Output the (x, y) coordinate of the center of the cell containing the given text.  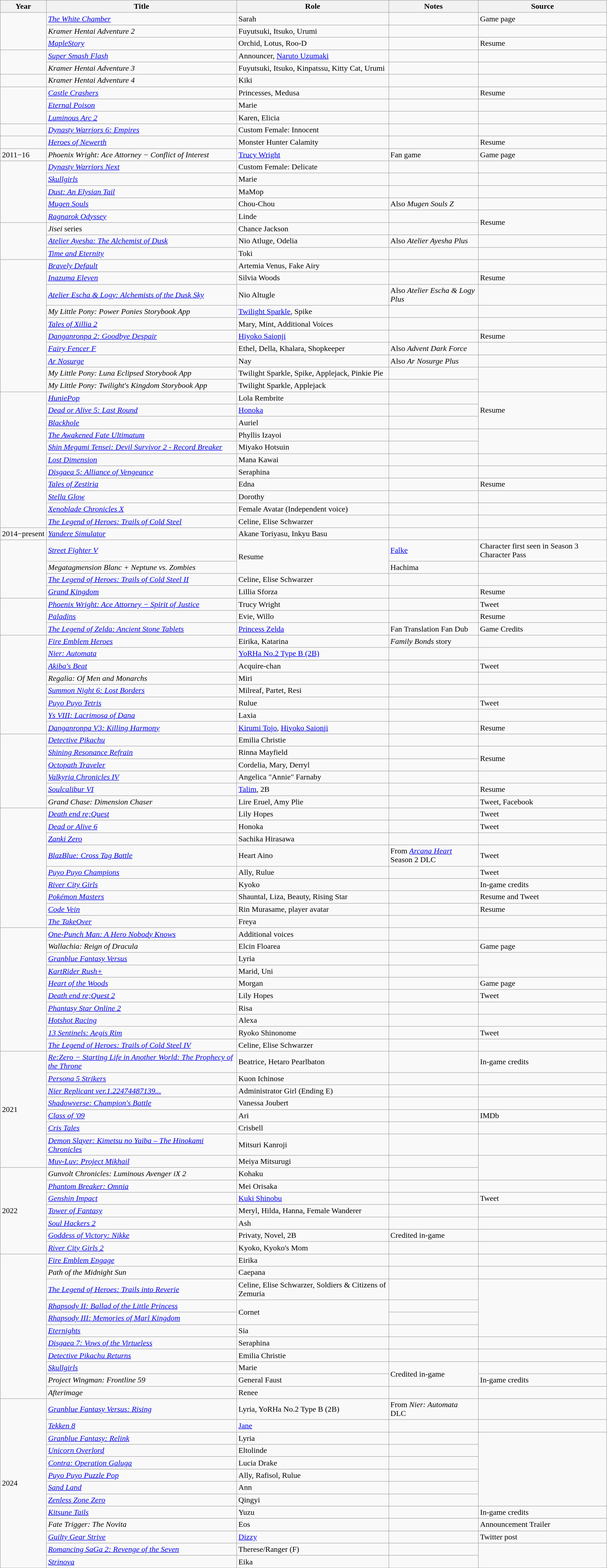
The Legend of Heroes: Trails into Reverie (141, 1289)
Shin Megami Tensei: Devil Survivor 2 - Record Breaker (141, 447)
Also Mugen Souls Z (434, 204)
Afterimage (141, 1393)
Nio Altugle (313, 295)
Artemia Venus, Fake Airy (313, 266)
2022 (23, 1211)
Fuyutsuki, Itsuko, Urumi (313, 31)
Character first seen in Season 3 Character Pass (542, 550)
Ethel, Della, Khalara, Shopkeeper (313, 348)
Dynasty Warriors 6: Empires (141, 130)
Dust: An Elysian Tail (141, 192)
Danganronpa V3: Killing Harmony (141, 728)
Twilight Sparkle, Spike (313, 311)
Genshin Impact (141, 1199)
The White Chamber (141, 19)
Female Avatar (Independent voice) (313, 509)
Dynasty Warriors Next (141, 167)
Tales of Xillia 2 (141, 324)
KartRider Rush+ (141, 971)
The Legend of Heroes: Trails of Cold Steel (141, 521)
Fire Emblem Engage (141, 1260)
Wallachia: Reign of Dracula (141, 946)
Project Wingman: Frontline 59 (141, 1380)
Resume and Tweet (542, 897)
Lucia Drake (313, 1463)
Bravely Default (141, 266)
Strinova (141, 1562)
Gunvolt Chronicles: Luminous Avenger iX 2 (141, 1174)
Disgaea 5: Alliance of Vengeance (141, 472)
Nier Replicant ver.1.22474487139... (141, 1091)
Angelica "Annie" Farnaby (313, 777)
Sand Land (141, 1488)
Custom Female: Innocent (313, 130)
Yuzu (313, 1512)
Administrator Girl (Ending E) (313, 1091)
Phoenix Wright: Ace Attorney − Conflict of Interest (141, 155)
Akane Toriyasu, Inkyu Basu (313, 534)
Eirika, Katarina (313, 641)
The Awakened Fate Ultimatum (141, 435)
Kirumi Tojo, Hiyoko Saionji (313, 728)
Therese/Ranger (F) (313, 1549)
Tales of Zestiria (141, 484)
Year (23, 6)
My Little Pony: Twilight's Kingdom Storybook App (141, 386)
Regalia: Of Men and Monarchs (141, 678)
Ari (313, 1116)
Mei Orisaka (313, 1186)
Eternights (141, 1331)
Akiba's Beat (141, 666)
Crisbell (313, 1128)
Freya (313, 922)
Twilight Sparkle, Applejack (313, 386)
Role (313, 6)
My Little Pony: Luna Eclipsed Storybook App (141, 373)
Princesses, Medusa (313, 93)
River City Girls 2 (141, 1248)
Talim, 2B (313, 790)
Death end re;Quest 2 (141, 996)
Heart of the Woods (141, 983)
Marid, Uni (313, 971)
MapleStory (141, 43)
Octopath Traveler (141, 765)
Phantom Breaker: Omnia (141, 1186)
The Legend of Zelda: Ancient Stone Tablets (141, 629)
Source (542, 6)
Ar Nosurge (141, 361)
Sarah (313, 19)
Miri (313, 678)
Shauntal, Liza, Beauty, Rising Star (313, 897)
Twitter post (542, 1537)
Eternal Poison (141, 105)
Soul Hackers 2 (141, 1223)
Muv-Luv: Project Mikhail (141, 1161)
Meryl, Hilda, Hanna, Female Wanderer (313, 1211)
Blackhole (141, 423)
Contra: Operation Galuga (141, 1463)
Tower of Fantasy (141, 1211)
Granblue Fantasy: Relink (141, 1438)
From Nier: AutomataDLC (434, 1409)
Grand Kingdom (141, 592)
My Little Pony: Power Ponies Storybook App (141, 311)
Renee (313, 1393)
Also Advent Dark Force (434, 348)
Hiyoko Saionji (313, 336)
Orchid, Lotus, Roo-D (313, 43)
Puyo Puyo Champions (141, 872)
Tekken 8 (141, 1426)
Karen, Elicia (313, 117)
Soulcalibur VI (141, 790)
Dead or Alive 5: Last Round (141, 410)
Puyo Puyo Puzzle Pop (141, 1475)
Shadowverse: Champion's Battle (141, 1103)
Morgan (313, 983)
The Legend of Heroes: Trails of Cold Steel IV (141, 1045)
Also Atelier Ayesha Plus (434, 241)
Path of the Midnight Sun (141, 1272)
Title (141, 6)
Fuyutsuki, Itsuko, Kinpatssu, Kitty Cat, Urumi (313, 68)
Puyo Puyo Tetris (141, 703)
Ally, Rulue (313, 872)
Kyoko, Kyoko's Mom (313, 1248)
HuniePop (141, 398)
Rin Murasame, player avatar (313, 909)
Edna (313, 484)
IMDb (542, 1116)
Disgaea 7: Vows of the Virtueless (141, 1343)
Falke (434, 550)
Rulue (313, 703)
Atelier Escha & Logy: Alchemists of the Dusk Sky (141, 295)
Nier: Automata (141, 654)
Code Vein (141, 909)
Super Smash Flash (141, 56)
Lola Rembrite (313, 398)
BlazBlue: Cross Tag Battle (141, 856)
MaMop (313, 192)
Fate Trigger: The Novita (141, 1525)
Fire Emblem Heroes (141, 641)
Chance Jackson (313, 229)
Nay (313, 361)
Inazuma Eleven (141, 278)
Yandere Simulator (141, 534)
2021 (23, 1109)
Detective Pikachu (141, 740)
2011−16 (23, 155)
Eltolinde (313, 1451)
Street Fighter V (141, 550)
Dizzy (313, 1537)
Kitsune Tails (141, 1512)
Dead or Alive 6 (141, 826)
Tweet, Facebook (542, 802)
Announcer, Naruto Uzumaki (313, 56)
Qingyi (313, 1500)
Auriel (313, 423)
Cordelia, Mary, Derryl (313, 765)
Class of '09 (141, 1116)
Romancing SaGa 2: Revenge of the Seven (141, 1549)
Megatagmension Blanc + Neptune vs. Zombies (141, 567)
From Arcana HeartSeason 2 DLC (434, 856)
Mana Kawai (313, 460)
Rinna Mayfield (313, 752)
Sia (313, 1331)
Mugen Souls (141, 204)
Laxia (313, 715)
Guilty Gear Strive (141, 1537)
2014−present (23, 534)
Toki (313, 253)
Danganronpa 2: Goodbye Despair (141, 336)
Linde (313, 216)
Kramer Hentai Adventure 2 (141, 31)
General Faust (313, 1380)
Persona 5 Strikers (141, 1079)
Granblue Fantasy Versus: Rising (141, 1409)
Celine, Elise Schwarzer, Soldiers & Citizens of Zemuria (313, 1289)
Phoenix Wright: Ace Attorney − Spirit of Justice (141, 604)
Elcin Floarea (313, 946)
Ann (313, 1488)
Cris Tales (141, 1128)
Alexa (313, 1020)
Princess Zelda (313, 629)
Mary, Mint, Additional Voices (313, 324)
Granblue Fantasy Versus (141, 959)
Monster Hunter Calamity (313, 142)
Privaty, Novel, 2B (313, 1236)
Phantasy Star Online 2 (141, 1008)
Fan game (434, 155)
Unicorn Overlord (141, 1451)
Acquire-chan (313, 666)
Valkyria Chronicles IV (141, 777)
Zenless Zone Zero (141, 1500)
Lyria, YoRHa No.2 Type B (2B) (313, 1409)
Shining Resonance Refrain (141, 752)
Demon Slayer: Kimetsu no Yaiba – The Hinokami Chronicles (141, 1144)
Ash (313, 1223)
Pokémon Masters (141, 897)
Death end re;Quest (141, 814)
Rhapsody II: Ballad of the Little Princess (141, 1306)
Eos (313, 1525)
Fairy Fencer F (141, 348)
Vanessa Joubert (313, 1103)
River City Girls (141, 885)
Stella Glow (141, 497)
Kuki Shinobu (313, 1199)
Time and Eternity (141, 253)
YoRHa No.2 Type B (2B) (313, 654)
Family Bonds story (434, 641)
Dorothy (313, 497)
Mitsuri Kanroji (313, 1144)
Custom Female: Delicate (313, 167)
Announcement Trailer (542, 1525)
Ragnarok Odyssey (141, 216)
Also Ar Nosurge Plus (434, 361)
Ally, Rafisol, Rulue (313, 1475)
Lire Eruel, Amy Plie (313, 802)
Hachima (434, 567)
2024 (23, 1483)
Twilight Sparkle, Spike, Applejack, Pinkie Pie (313, 373)
Phyllis Izayoi (313, 435)
Jane (313, 1426)
Goddess of Victory: Nikke (141, 1236)
Fan Translation Fan Dub (434, 629)
Game Credits (542, 629)
Kiki (313, 80)
Heroes of Newerth (141, 142)
Beatrice, Hetaro Pearlbaton (313, 1062)
Kuon Ichinose (313, 1079)
Kramer Hentai Adventure 3 (141, 68)
Heart Aino (313, 856)
Paladins (141, 617)
One-Punch Man: A Hero Nobody Knows (141, 934)
Xenoblade Chronicles X (141, 509)
Lost Dimension (141, 460)
Chou-Chou (313, 204)
Kramer Hentai Adventure 4 (141, 80)
Cornet (313, 1312)
Zanki Zero (141, 839)
Sachika Hirasawa (313, 839)
Silvia Woods (313, 278)
Kohaku (313, 1174)
Miyako Hotsuin (313, 447)
Re:Zero − Starting Life in Another World: The Prophecy of the Throne (141, 1062)
Also Atelier Escha & Logy Plus (434, 295)
Jisei series (141, 229)
Kyoko (313, 885)
Castle Crashers (141, 93)
Caepana (313, 1272)
Notes (434, 6)
The Legend of Heroes: Trails of Cold Steel II (141, 580)
Atelier Ayesha: The Alchemist of Dusk (141, 241)
The TakeOver (141, 922)
Nio Atluge, Odelia (313, 241)
Ryoko Shinonome (313, 1033)
Evie, Willo (313, 617)
13 Sentinels: Aegis Rim (141, 1033)
Rhapsody III: Memories of Marl Kingdom (141, 1318)
Summon Night 6: Lost Borders (141, 691)
Luminous Arc 2 (141, 117)
Grand Chase: Dimension Chaser (141, 802)
Risa (313, 1008)
Eika (313, 1562)
Lillia Sforza (313, 592)
Ys VIII: Lacrimosa of Dana (141, 715)
Additional voices (313, 934)
Detective Pikachu Returns (141, 1355)
Eirika (313, 1260)
Meiya Mitsurugi (313, 1161)
Hotshot Racing (141, 1020)
Milreaf, Partet, Resi (313, 691)
